Capture the cell that displays the provided text and extract its (x, y) central coordinate. 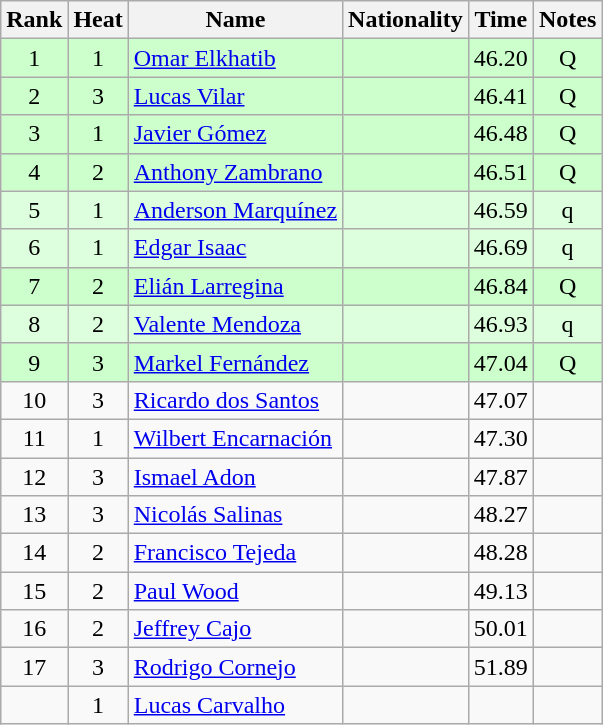
5 (34, 210)
47.07 (500, 400)
13 (34, 515)
16 (34, 629)
6 (34, 248)
Javier Gómez (235, 134)
Ismael Adon (235, 477)
Lucas Carvalho (235, 705)
Francisco Tejeda (235, 553)
Lucas Vilar (235, 96)
47.04 (500, 362)
Edgar Isaac (235, 248)
Nationality (406, 20)
12 (34, 477)
50.01 (500, 629)
47.87 (500, 477)
48.28 (500, 553)
46.48 (500, 134)
7 (34, 286)
Heat (98, 20)
Ricardo dos Santos (235, 400)
Markel Fernández (235, 362)
51.89 (500, 667)
46.41 (500, 96)
Name (235, 20)
46.93 (500, 324)
49.13 (500, 591)
Jeffrey Cajo (235, 629)
Nicolás Salinas (235, 515)
48.27 (500, 515)
46.51 (500, 172)
Rank (34, 20)
Wilbert Encarnación (235, 438)
4 (34, 172)
46.69 (500, 248)
14 (34, 553)
17 (34, 667)
46.59 (500, 210)
46.84 (500, 286)
Omar Elkhatib (235, 58)
Elián Larregina (235, 286)
Notes (567, 20)
Time (500, 20)
11 (34, 438)
46.20 (500, 58)
10 (34, 400)
Valente Mendoza (235, 324)
Rodrigo Cornejo (235, 667)
9 (34, 362)
Paul Wood (235, 591)
8 (34, 324)
Anderson Marquínez (235, 210)
15 (34, 591)
47.30 (500, 438)
Anthony Zambrano (235, 172)
